Locate the cell with the specified text and output its [x, y] center coordinate. 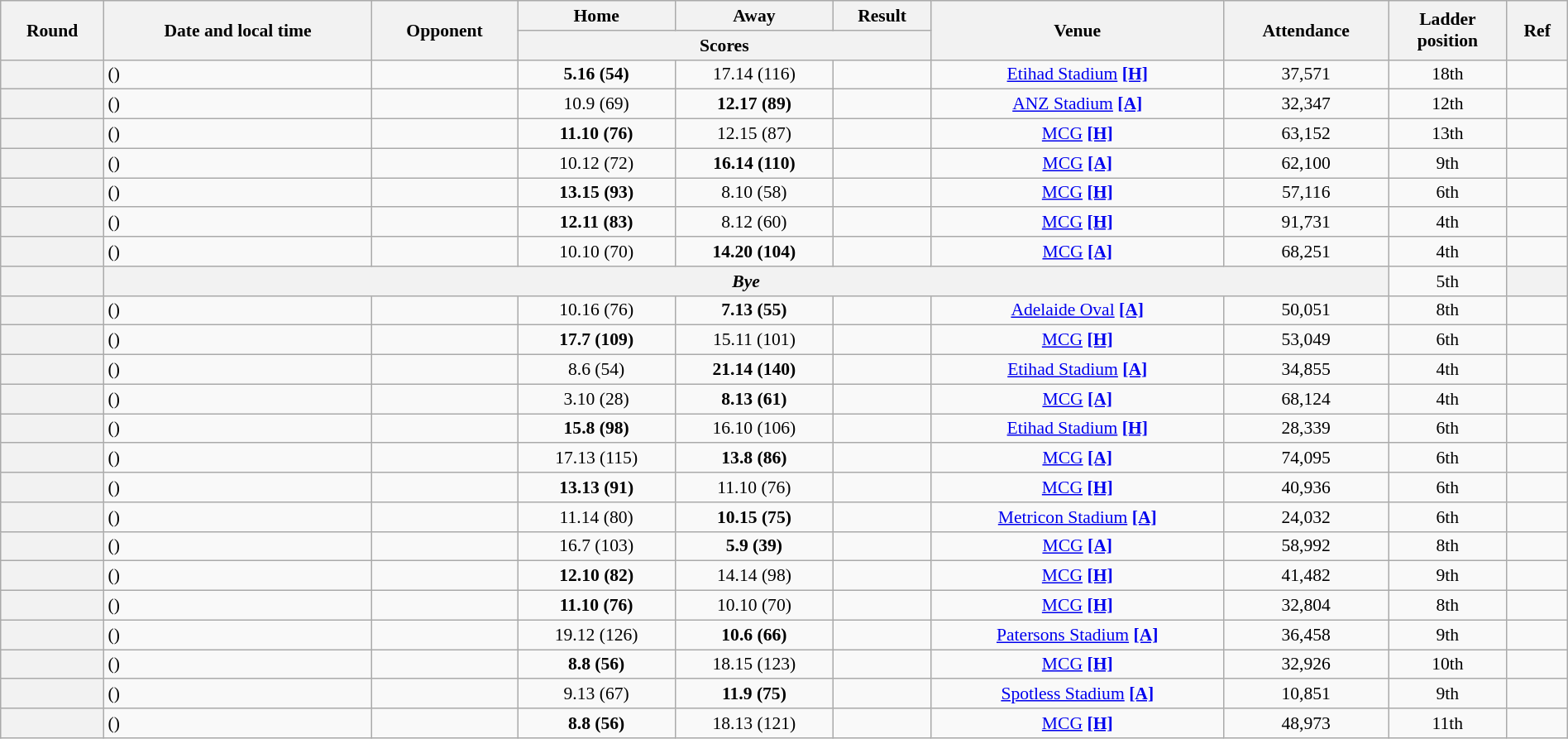
12.17 (89) [754, 104]
11.14 (80) [597, 517]
10,851 [1307, 694]
Attendance [1307, 30]
40,936 [1307, 487]
74,095 [1307, 458]
41,482 [1307, 576]
12.11 (83) [597, 223]
8.10 (58) [754, 193]
24,032 [1307, 517]
10.12 (72) [597, 163]
14.14 (98) [754, 576]
11.9 (75) [754, 694]
16.10 (106) [754, 429]
21.14 (140) [754, 370]
Ladderposition [1447, 30]
10.9 (69) [597, 104]
28,339 [1307, 429]
17.14 (116) [754, 74]
8.12 (60) [754, 223]
Spotless Stadium [A] [1078, 694]
ANZ Stadium [A] [1078, 104]
Opponent [444, 30]
18th [1447, 74]
32,804 [1307, 606]
11th [1447, 723]
9.13 (67) [597, 694]
8.6 (54) [597, 370]
Home [597, 16]
13.8 (86) [754, 458]
17.7 (109) [597, 340]
48,973 [1307, 723]
15.8 (98) [597, 429]
10th [1447, 665]
18.15 (123) [754, 665]
50,051 [1307, 310]
Away [754, 16]
32,926 [1307, 665]
3.10 (28) [597, 399]
5.9 (39) [754, 546]
12.15 (87) [754, 134]
16.7 (103) [597, 546]
Bye [746, 281]
68,251 [1307, 252]
68,124 [1307, 399]
36,458 [1307, 635]
32,347 [1307, 104]
91,731 [1307, 223]
17.13 (115) [597, 458]
Patersons Stadium [A] [1078, 635]
Round [53, 30]
Date and local time [238, 30]
13.13 (91) [597, 487]
10.16 (76) [597, 310]
12.10 (82) [597, 576]
Result [882, 16]
Adelaide Oval [A] [1078, 310]
57,116 [1307, 193]
Ref [1537, 30]
37,571 [1307, 74]
Scores [724, 46]
10.15 (75) [754, 517]
53,049 [1307, 340]
34,855 [1307, 370]
13th [1447, 134]
62,100 [1307, 163]
13.15 (93) [597, 193]
63,152 [1307, 134]
Etihad Stadium [A] [1078, 370]
15.11 (101) [754, 340]
5.16 (54) [597, 74]
58,992 [1307, 546]
14.20 (104) [754, 252]
Metricon Stadium [A] [1078, 517]
19.12 (126) [597, 635]
Venue [1078, 30]
12th [1447, 104]
8.13 (61) [754, 399]
16.14 (110) [754, 163]
7.13 (55) [754, 310]
10.6 (66) [754, 635]
18.13 (121) [754, 723]
5th [1447, 281]
